Output the [x, y] coordinate of the center of the cell containing the given text.  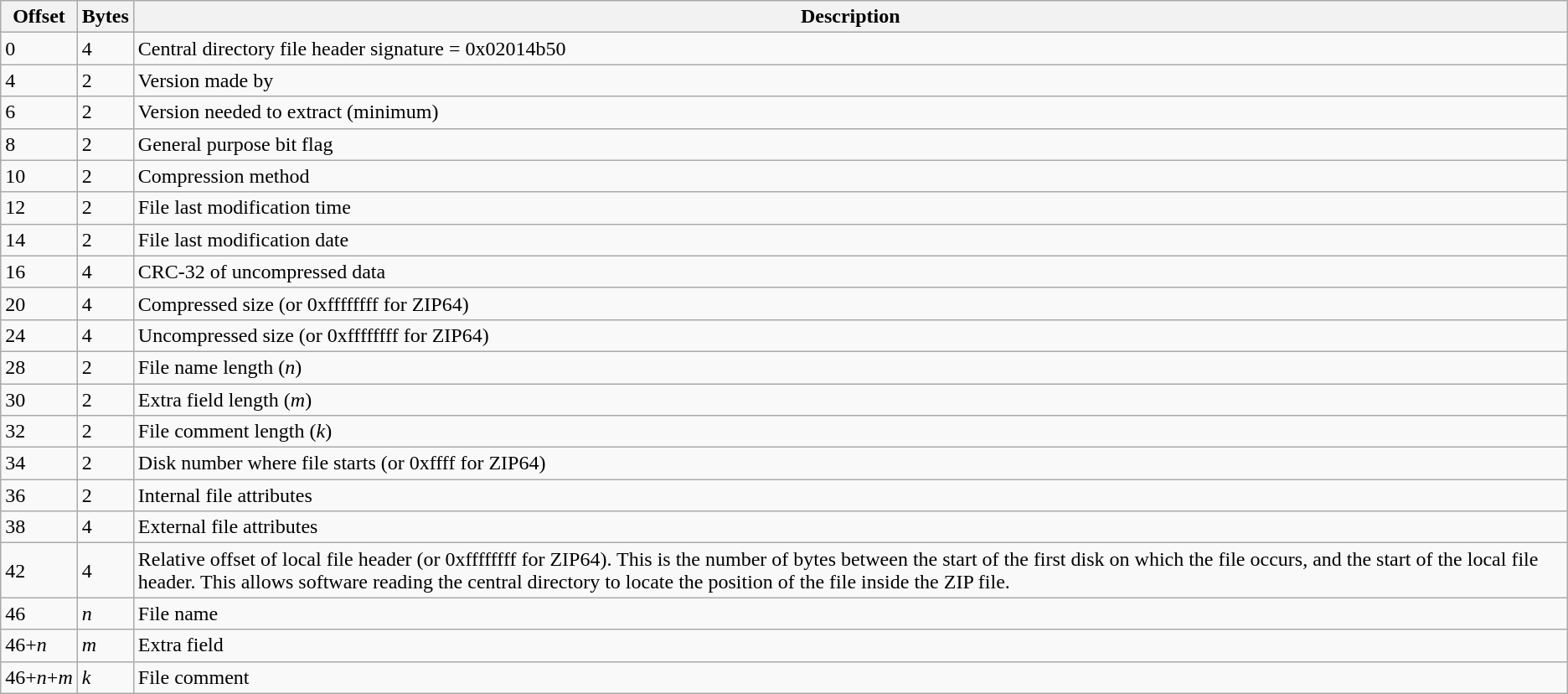
36 [39, 495]
Internal file attributes [850, 495]
Extra field [850, 645]
Extra field length (m) [850, 400]
Description [850, 17]
8 [39, 144]
m [106, 645]
File last modification time [850, 208]
File last modification date [850, 240]
32 [39, 432]
16 [39, 272]
n [106, 614]
6 [39, 112]
46+n+m [39, 677]
14 [39, 240]
CRC-32 of uncompressed data [850, 272]
Bytes [106, 17]
Offset [39, 17]
File comment [850, 677]
File name [850, 614]
Compression method [850, 176]
Central directory file header signature = 0x02014b50 [850, 49]
Version made by [850, 80]
38 [39, 527]
File comment length (k) [850, 432]
28 [39, 367]
46 [39, 614]
External file attributes [850, 527]
20 [39, 303]
24 [39, 335]
k [106, 677]
General purpose bit flag [850, 144]
12 [39, 208]
46+n [39, 645]
30 [39, 400]
34 [39, 464]
File name length (n) [850, 367]
Uncompressed size (or 0xffffffff for ZIP64) [850, 335]
Disk number where file starts (or 0xffff for ZIP64) [850, 464]
0 [39, 49]
Compressed size (or 0xffffffff for ZIP64) [850, 303]
42 [39, 570]
10 [39, 176]
Version needed to extract (minimum) [850, 112]
